Capture the cell that displays the provided text and extract its [x, y] central coordinate. 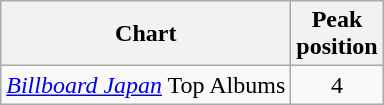
Billboard Japan Top Albums [146, 85]
4 [337, 85]
Peakposition [337, 34]
Chart [146, 34]
